Find where the given text appears and provide that cell's center as (X, Y) coordinate. 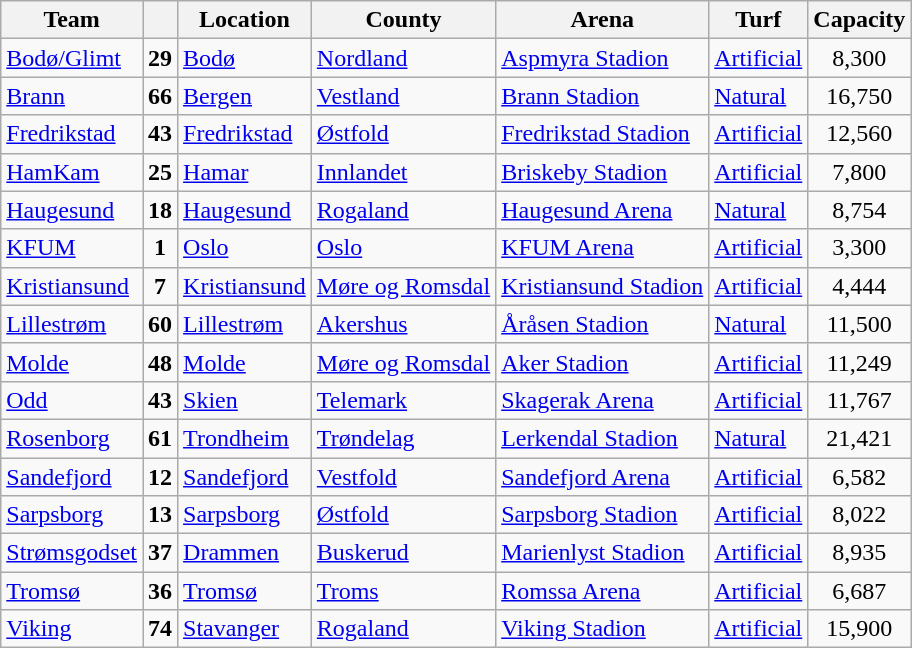
Viking (72, 629)
Hamar (245, 172)
36 (160, 591)
Bergen (245, 96)
KFUM Arena (602, 248)
11,249 (860, 362)
Brann (72, 96)
KFUM (72, 248)
Nordland (403, 58)
Akershus (403, 324)
Turf (758, 20)
HamKam (72, 172)
18 (160, 210)
16,750 (860, 96)
6,687 (860, 591)
11,767 (860, 400)
74 (160, 629)
7,800 (860, 172)
Skagerak Arena (602, 400)
Rosenborg (72, 438)
13 (160, 515)
Brann Stadion (602, 96)
Trøndelag (403, 438)
Odd (72, 400)
Marienlyst Stadion (602, 553)
Sandefjord Arena (602, 477)
29 (160, 58)
Sarpsborg Stadion (602, 515)
Aspmyra Stadion (602, 58)
Åråsen Stadion (602, 324)
8,935 (860, 553)
61 (160, 438)
Capacity (860, 20)
48 (160, 362)
4,444 (860, 286)
Vestland (403, 96)
Kristiansund Stadion (602, 286)
Telemark (403, 400)
Bodø (245, 58)
11,500 (860, 324)
Trondheim (245, 438)
66 (160, 96)
Romssa Arena (602, 591)
8,022 (860, 515)
21,421 (860, 438)
7 (160, 286)
Vestfold (403, 477)
1 (160, 248)
Bodø/Glimt (72, 58)
Lerkendal Stadion (602, 438)
8,300 (860, 58)
County (403, 20)
Aker Stadion (602, 362)
Briskeby Stadion (602, 172)
12 (160, 477)
Troms (403, 591)
Fredrikstad Stadion (602, 134)
6,582 (860, 477)
Innlandet (403, 172)
Skien (245, 400)
Drammen (245, 553)
37 (160, 553)
25 (160, 172)
60 (160, 324)
Viking Stadion (602, 629)
15,900 (860, 629)
3,300 (860, 248)
Team (72, 20)
12,560 (860, 134)
Arena (602, 20)
Stavanger (245, 629)
Strømsgodset (72, 553)
Buskerud (403, 553)
Location (245, 20)
Haugesund Arena (602, 210)
8,754 (860, 210)
